Detect which cell encompasses the target text, then output its [X, Y] center coordinate. 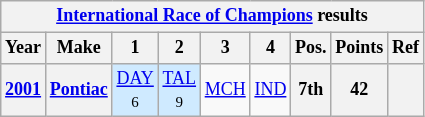
IND [270, 90]
1 [135, 48]
Pos. [311, 48]
Year [24, 48]
Pontiac [78, 90]
International Race of Champions results [212, 16]
42 [360, 90]
TAL9 [179, 90]
4 [270, 48]
DAY6 [135, 90]
Points [360, 48]
3 [225, 48]
Ref [406, 48]
Make [78, 48]
2 [179, 48]
2001 [24, 90]
7th [311, 90]
MCH [225, 90]
